Return [x, y] of the center of cell containing provided text 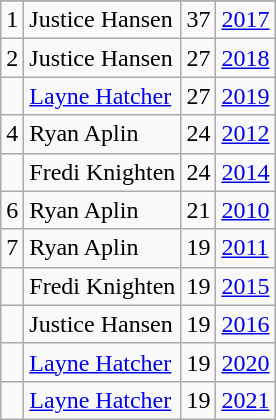
2015 [246, 286]
37 [198, 20]
1 [12, 20]
2010 [246, 210]
2020 [246, 362]
2014 [246, 172]
2021 [246, 400]
6 [12, 210]
21 [198, 210]
4 [12, 134]
2019 [246, 96]
7 [12, 248]
2017 [246, 20]
2 [12, 58]
2016 [246, 324]
2012 [246, 134]
2018 [246, 58]
2011 [246, 248]
